Provide the [X, Y] coordinate of the cell's center where the given text is located.  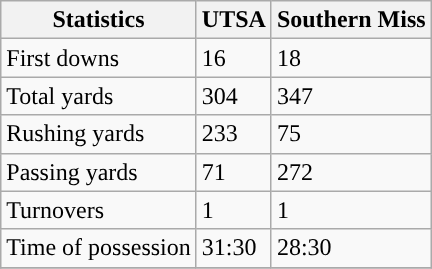
Statistics [99, 20]
272 [351, 172]
75 [351, 134]
Turnovers [99, 210]
Rushing yards [99, 134]
31:30 [234, 248]
Passing yards [99, 172]
18 [351, 58]
Total yards [99, 96]
Time of possession [99, 248]
First downs [99, 58]
304 [234, 96]
347 [351, 96]
UTSA [234, 20]
Southern Miss [351, 20]
16 [234, 58]
71 [234, 172]
28:30 [351, 248]
233 [234, 134]
